Extract the (X, Y) coordinate from the center of the cell holding the provided text.  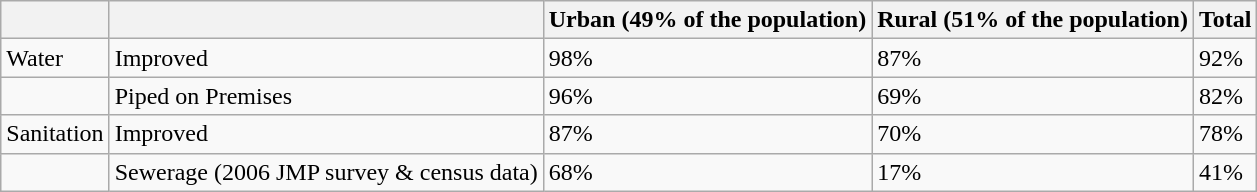
Water (55, 58)
78% (1225, 134)
Sanitation (55, 134)
41% (1225, 172)
98% (707, 58)
69% (1033, 96)
96% (707, 96)
17% (1033, 172)
92% (1225, 58)
82% (1225, 96)
Total (1225, 20)
Sewerage (2006 JMP survey & census data) (326, 172)
70% (1033, 134)
Piped on Premises (326, 96)
Urban (49% of the population) (707, 20)
68% (707, 172)
Rural (51% of the population) (1033, 20)
